Pinpoint the cell where the given text exists, returning its [x, y] midpoint coordinate. 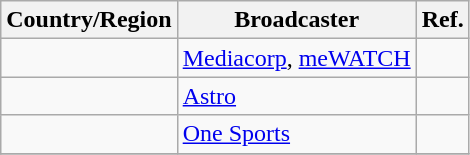
One Sports [296, 134]
Broadcaster [296, 20]
Astro [296, 96]
Ref. [442, 20]
Mediacorp, meWATCH [296, 58]
Country/Region [89, 20]
